Search for the cell housing the specified text and yield its (X, Y) center coordinate. 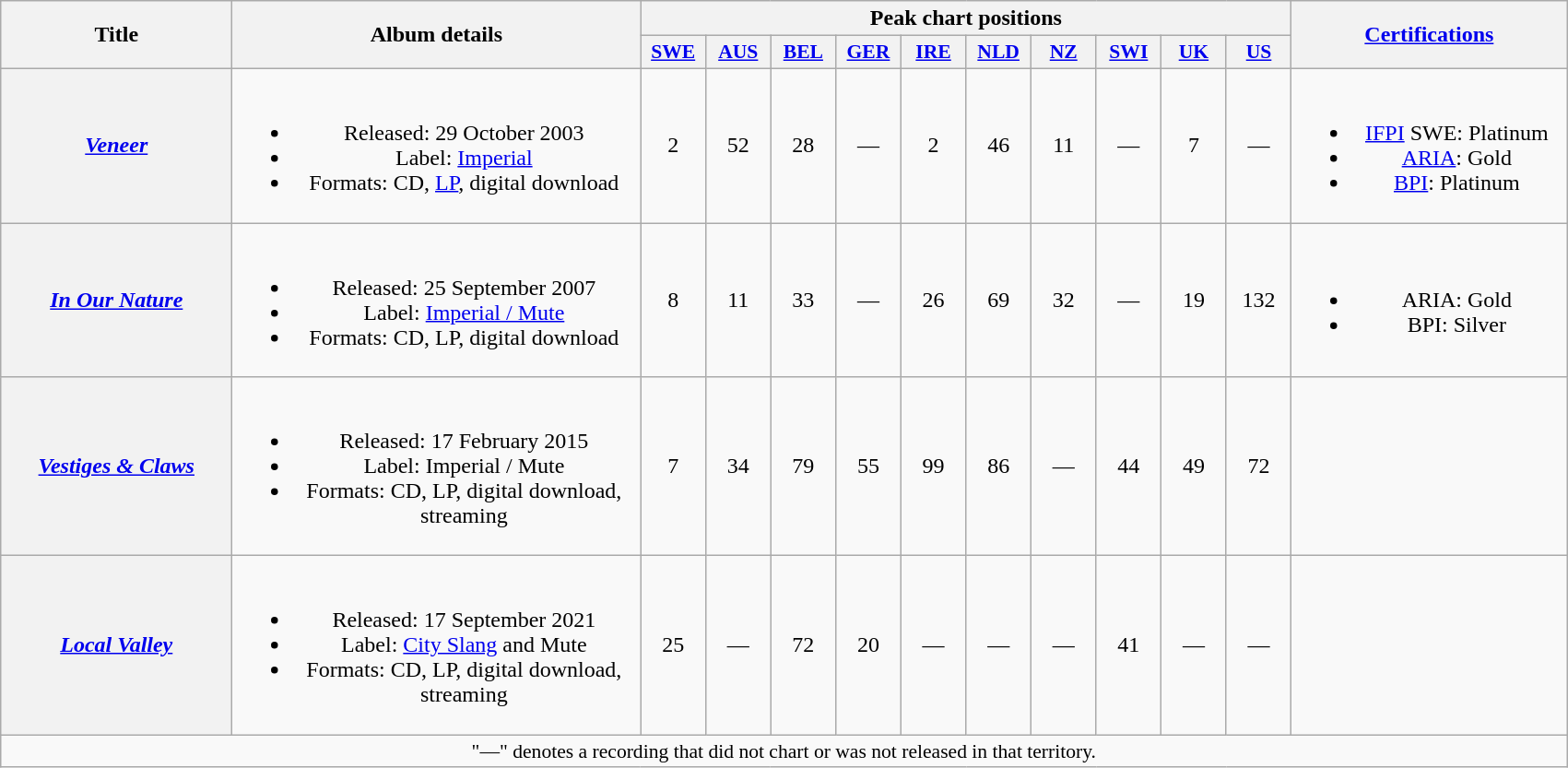
IFPI SWE: PlatinumARIA: GoldBPI: Platinum (1429, 146)
28 (804, 146)
NLD (999, 53)
34 (737, 467)
Certifications (1429, 35)
SWE (673, 53)
In Our Nature (116, 301)
46 (999, 146)
GER (868, 53)
Released: 17 February 2015Label: Imperial / MuteFormats: CD, LP, digital download, streaming (437, 467)
"—" denotes a recording that did not chart or was not released in that territory. (784, 751)
69 (999, 301)
52 (737, 146)
33 (804, 301)
Released: 17 September 2021Label: City Slang and MuteFormats: CD, LP, digital download, streaming (437, 645)
20 (868, 645)
99 (933, 467)
Vestiges & Claws (116, 467)
25 (673, 645)
Album details (437, 35)
41 (1128, 645)
86 (999, 467)
AUS (737, 53)
132 (1259, 301)
44 (1128, 467)
Released: 25 September 2007Label: Imperial / MuteFormats: CD, LP, digital download (437, 301)
US (1259, 53)
UK (1195, 53)
BEL (804, 53)
32 (1064, 301)
19 (1195, 301)
Veneer (116, 146)
Released: 29 October 2003Label: ImperialFormats: CD, LP, digital download (437, 146)
26 (933, 301)
ARIA: GoldBPI: Silver (1429, 301)
Title (116, 35)
Local Valley (116, 645)
IRE (933, 53)
NZ (1064, 53)
8 (673, 301)
Peak chart positions (966, 18)
79 (804, 467)
55 (868, 467)
49 (1195, 467)
SWI (1128, 53)
